Detect which cell encompasses the target text, then output its [x, y] center coordinate. 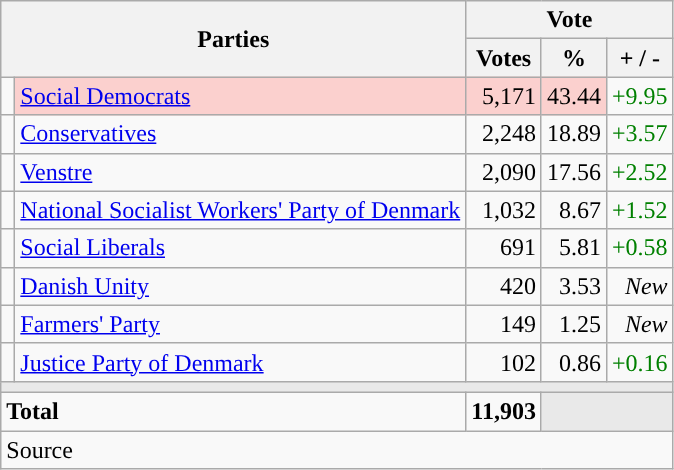
17.56 [574, 172]
+ / - [640, 58]
Venstre [240, 172]
Conservatives [240, 134]
Total [234, 411]
Vote [570, 20]
3.53 [574, 286]
Social Democrats [240, 96]
420 [504, 286]
1,032 [504, 210]
Source [337, 449]
149 [504, 324]
8.67 [574, 210]
+2.52 [640, 172]
2,248 [504, 134]
Social Liberals [240, 248]
National Socialist Workers' Party of Denmark [240, 210]
Votes [504, 58]
+9.95 [640, 96]
5.81 [574, 248]
Farmers' Party [240, 324]
43.44 [574, 96]
5,171 [504, 96]
11,903 [504, 411]
Parties [234, 39]
+3.57 [640, 134]
+0.16 [640, 362]
+1.52 [640, 210]
18.89 [574, 134]
102 [504, 362]
+0.58 [640, 248]
2,090 [504, 172]
1.25 [574, 324]
0.86 [574, 362]
% [574, 58]
Justice Party of Denmark [240, 362]
Danish Unity [240, 286]
691 [504, 248]
